Determine the [x, y] coordinate at the center of the cell enclosing the given text.  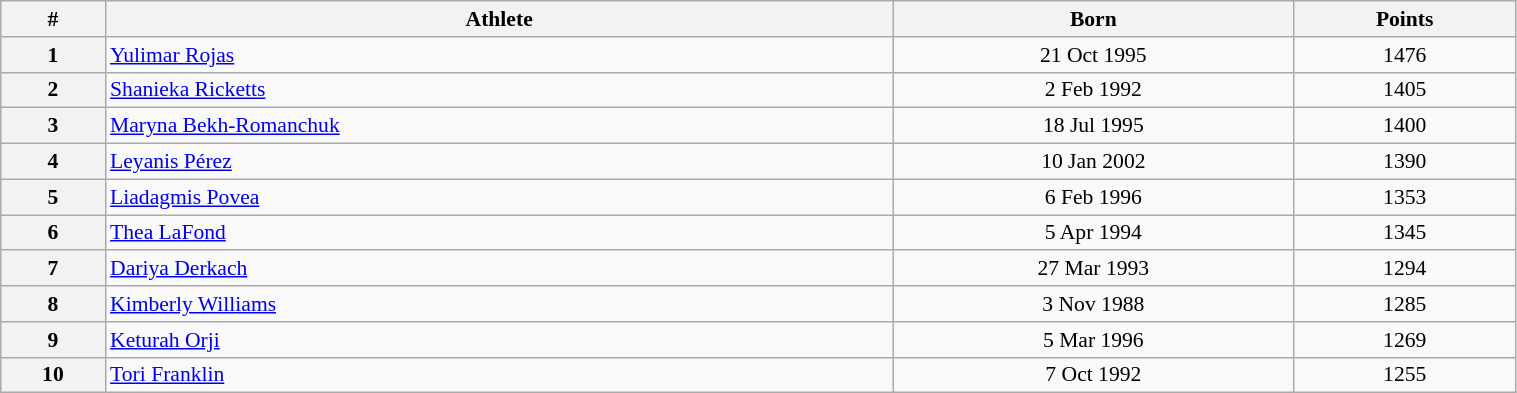
27 Mar 1993 [1093, 269]
10 Jan 2002 [1093, 162]
Shanieka Ricketts [499, 90]
Keturah Orji [499, 340]
1 [53, 55]
5 [53, 197]
8 [53, 304]
1294 [1404, 269]
2 [53, 90]
10 [53, 375]
2 Feb 1992 [1093, 90]
Athlete [499, 19]
3 [53, 126]
Liadagmis Povea [499, 197]
1400 [1404, 126]
Maryna Bekh-Romanchuk [499, 126]
Yulimar Rojas [499, 55]
7 [53, 269]
1390 [1404, 162]
1345 [1404, 233]
3 Nov 1988 [1093, 304]
1285 [1404, 304]
18 Jul 1995 [1093, 126]
Born [1093, 19]
Points [1404, 19]
Leyanis Pérez [499, 162]
6 Feb 1996 [1093, 197]
# [53, 19]
6 [53, 233]
5 Apr 1994 [1093, 233]
1269 [1404, 340]
1353 [1404, 197]
4 [53, 162]
1405 [1404, 90]
Kimberly Williams [499, 304]
1255 [1404, 375]
9 [53, 340]
Tori Franklin [499, 375]
Thea LaFond [499, 233]
21 Oct 1995 [1093, 55]
1476 [1404, 55]
7 Oct 1992 [1093, 375]
Dariya Derkach [499, 269]
5 Mar 1996 [1093, 340]
